Extract the (x, y) coordinate from the center of the cell holding the provided text.  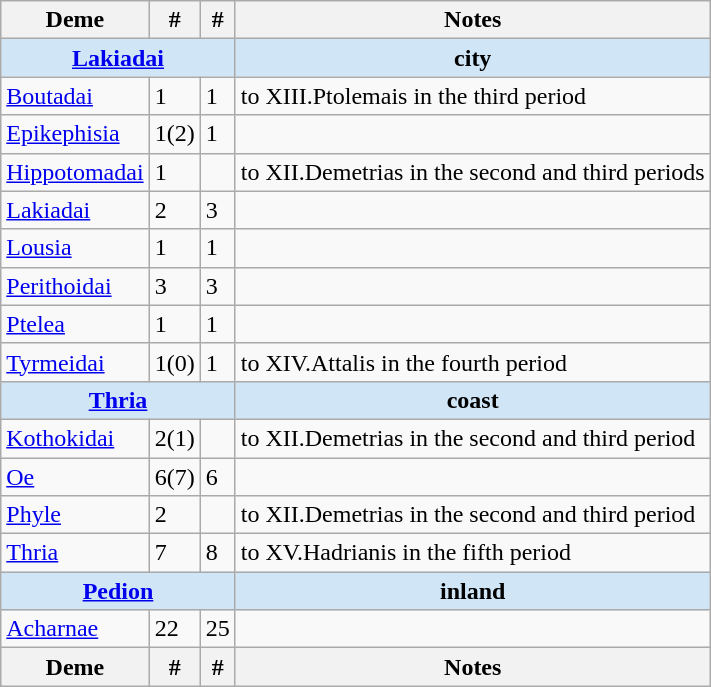
6 (218, 477)
Phyle (75, 515)
25 (218, 629)
8 (218, 553)
inland (472, 591)
to XIV.Attalis in the fourth period (472, 362)
2(1) (174, 438)
Kothokidai (75, 438)
22 (174, 629)
7 (174, 553)
Hippotomadai (75, 172)
Pedion (118, 591)
Oe (75, 477)
Acharnae (75, 629)
Perithoidai (75, 286)
Ptelea (75, 324)
coast (472, 400)
Tyrmeidai (75, 362)
Boutadai (75, 96)
1(0) (174, 362)
Epikephisia (75, 134)
to XIII.Ptolemais in the third period (472, 96)
to XII.Demetrias in the second and third periods (472, 172)
1(2) (174, 134)
Lousia (75, 248)
city (472, 58)
6(7) (174, 477)
to XV.Hadrianis in the fifth period (472, 553)
